Output the [X, Y] coordinate of the center of the cell containing the given text.  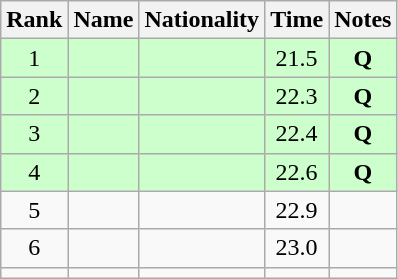
1 [34, 58]
Notes [363, 20]
4 [34, 172]
2 [34, 96]
5 [34, 210]
21.5 [297, 58]
22.4 [297, 134]
Rank [34, 20]
3 [34, 134]
23.0 [297, 248]
22.6 [297, 172]
Nationality [202, 20]
Name [104, 20]
22.9 [297, 210]
22.3 [297, 96]
6 [34, 248]
Time [297, 20]
